Return (X, Y) of the center of cell containing provided text 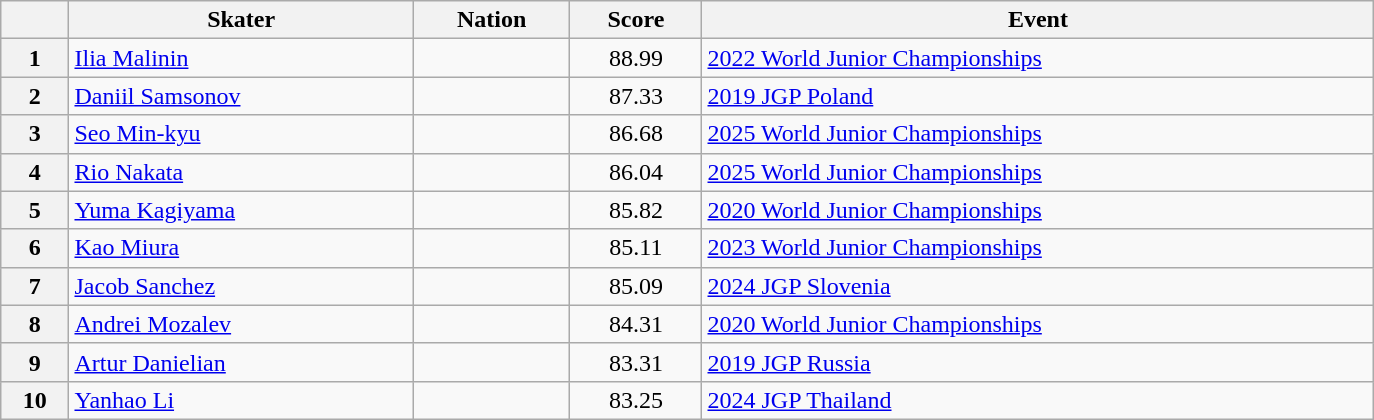
2019 JGP Russia (1038, 362)
85.82 (636, 210)
Yanhao Li (241, 400)
86.68 (636, 134)
Score (636, 20)
2022 World Junior Championships (1038, 58)
2024 JGP Thailand (1038, 400)
Event (1038, 20)
87.33 (636, 96)
3 (35, 134)
5 (35, 210)
2024 JGP Slovenia (1038, 286)
Andrei Mozalev (241, 324)
Ilia Malinin (241, 58)
Daniil Samsonov (241, 96)
85.11 (636, 248)
2019 JGP Poland (1038, 96)
Rio Nakata (241, 172)
4 (35, 172)
10 (35, 400)
85.09 (636, 286)
Nation (491, 20)
86.04 (636, 172)
2023 World Junior Championships (1038, 248)
1 (35, 58)
84.31 (636, 324)
Seo Min-kyu (241, 134)
2 (35, 96)
Kao Miura (241, 248)
7 (35, 286)
83.31 (636, 362)
8 (35, 324)
Skater (241, 20)
Jacob Sanchez (241, 286)
83.25 (636, 400)
Artur Danielian (241, 362)
6 (35, 248)
Yuma Kagiyama (241, 210)
88.99 (636, 58)
9 (35, 362)
